Detect which cell encompasses the target text, then output its (X, Y) center coordinate. 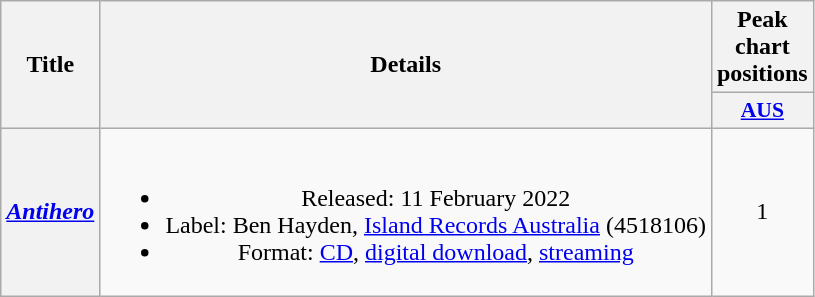
Title (50, 65)
Peak chart positions (762, 47)
Details (406, 65)
AUS (762, 111)
Released: 11 February 2022Label: Ben Hayden, Island Records Australia (4518106)Format: CD, digital download, streaming (406, 212)
1 (762, 212)
Antihero (50, 212)
